Determine the [x, y] coordinate at the center of the cell enclosing the given text.  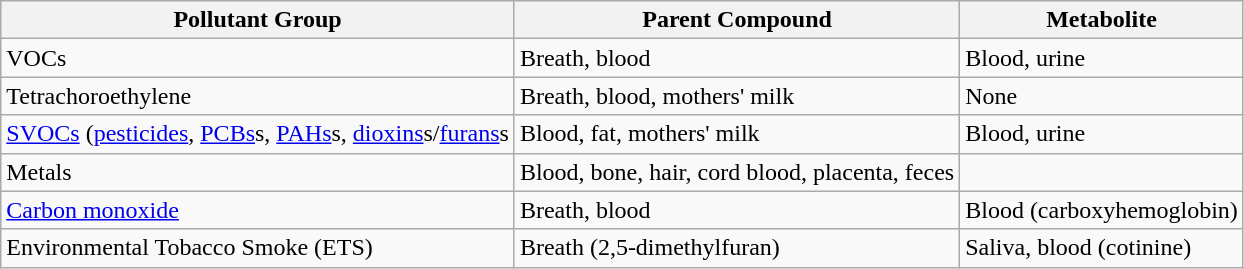
Blood, fat, mothers' milk [736, 134]
Parent Compound [736, 20]
SVOCs (pesticides, PCBss, PAHss, dioxinss/furanss [258, 134]
Environmental Tobacco Smoke (ETS) [258, 248]
Breath, blood, mothers' milk [736, 96]
Metabolite [1102, 20]
Blood (carboxyhemoglobin) [1102, 210]
Saliva, blood (cotinine) [1102, 248]
Pollutant Group [258, 20]
None [1102, 96]
Metals [258, 172]
Tetrachoroethylene [258, 96]
Breath (2,5-dimethylfuran) [736, 248]
Carbon monoxide [258, 210]
Blood, bone, hair, cord blood, placenta, feces [736, 172]
VOCs [258, 58]
